Provide the (x, y) coordinate of the cell's center where the given text is located.  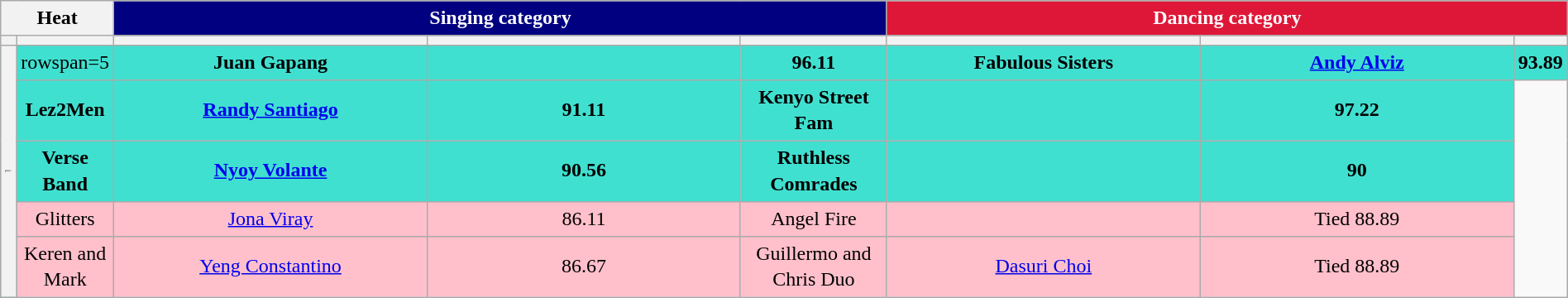
Fabulous Sisters (1044, 62)
Nyoy Volante (271, 171)
Ruthless Comrades (814, 171)
Dasuri Choi (1044, 267)
Andy Alviz (1356, 62)
Lez2Men (65, 109)
90 (1356, 171)
Singing category (501, 18)
Glitters (65, 219)
Jona Viray (271, 219)
86.11 (584, 219)
90.56 (584, 171)
86.67 (584, 267)
Guillermo and Chris Duo (814, 267)
rowspan=5 (65, 62)
Yeng Constantino (271, 267)
Verse Band (65, 171)
Angel Fire (814, 219)
Heat (58, 18)
Kenyo Street Fam (814, 109)
Keren and Mark (65, 267)
97.22 (1356, 109)
Randy Santiago (271, 109)
93.89 (1540, 62)
Juan Gapang (271, 62)
96.11 (814, 62)
91.11 (584, 109)
Dancing category (1227, 18)
